Provide the (x, y) coordinate of the cell's center where the given text is located.  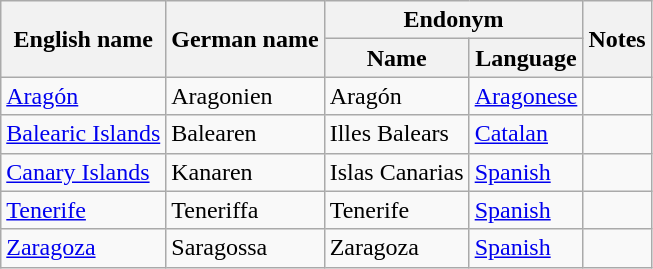
Language (526, 58)
Notes (617, 39)
Canary Islands (84, 172)
Saragossa (245, 248)
Aragonien (245, 96)
Illes Balears (396, 134)
Islas Canarias (396, 172)
Catalan (526, 134)
German name (245, 39)
Endonym (454, 20)
Balearen (245, 134)
English name (84, 39)
Balearic Islands (84, 134)
Kanaren (245, 172)
Teneriffa (245, 210)
Aragonese (526, 96)
Name (396, 58)
